Provide the (x, y) coordinate of the cell's center where the given text is located.  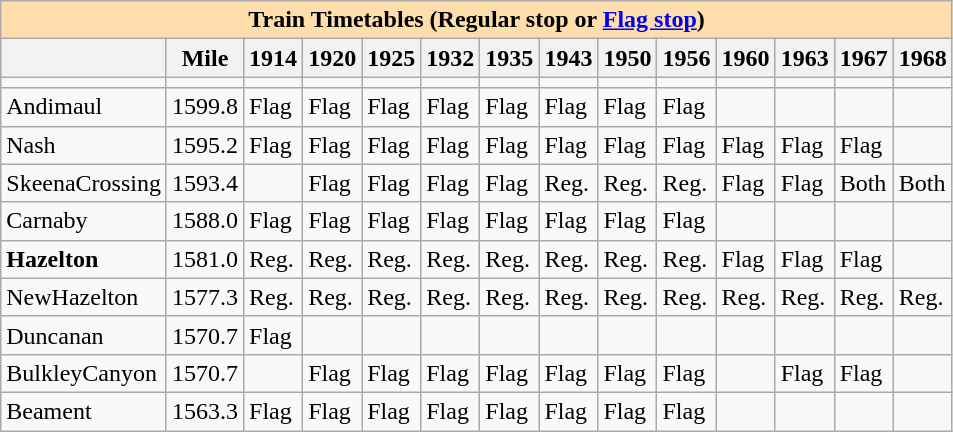
1967 (864, 58)
1588.0 (204, 221)
NewHazelton (84, 297)
1563.3 (204, 411)
Duncanan (84, 335)
1595.2 (204, 145)
Carnaby (84, 221)
1950 (628, 58)
Mile (204, 58)
1920 (332, 58)
1599.8 (204, 107)
1932 (450, 58)
1943 (568, 58)
1593.4 (204, 183)
Train Timetables (Regular stop or Flag stop) (477, 20)
1968 (922, 58)
Beament (84, 411)
1914 (274, 58)
1581.0 (204, 259)
SkeenaCrossing (84, 183)
1577.3 (204, 297)
1956 (686, 58)
1935 (510, 58)
1960 (746, 58)
1925 (392, 58)
1963 (804, 58)
Andimaul (84, 107)
BulkleyCanyon (84, 373)
Nash (84, 145)
Hazelton (84, 259)
